For the text-containing cell, return its midpoint in [X, Y] coordinate format. 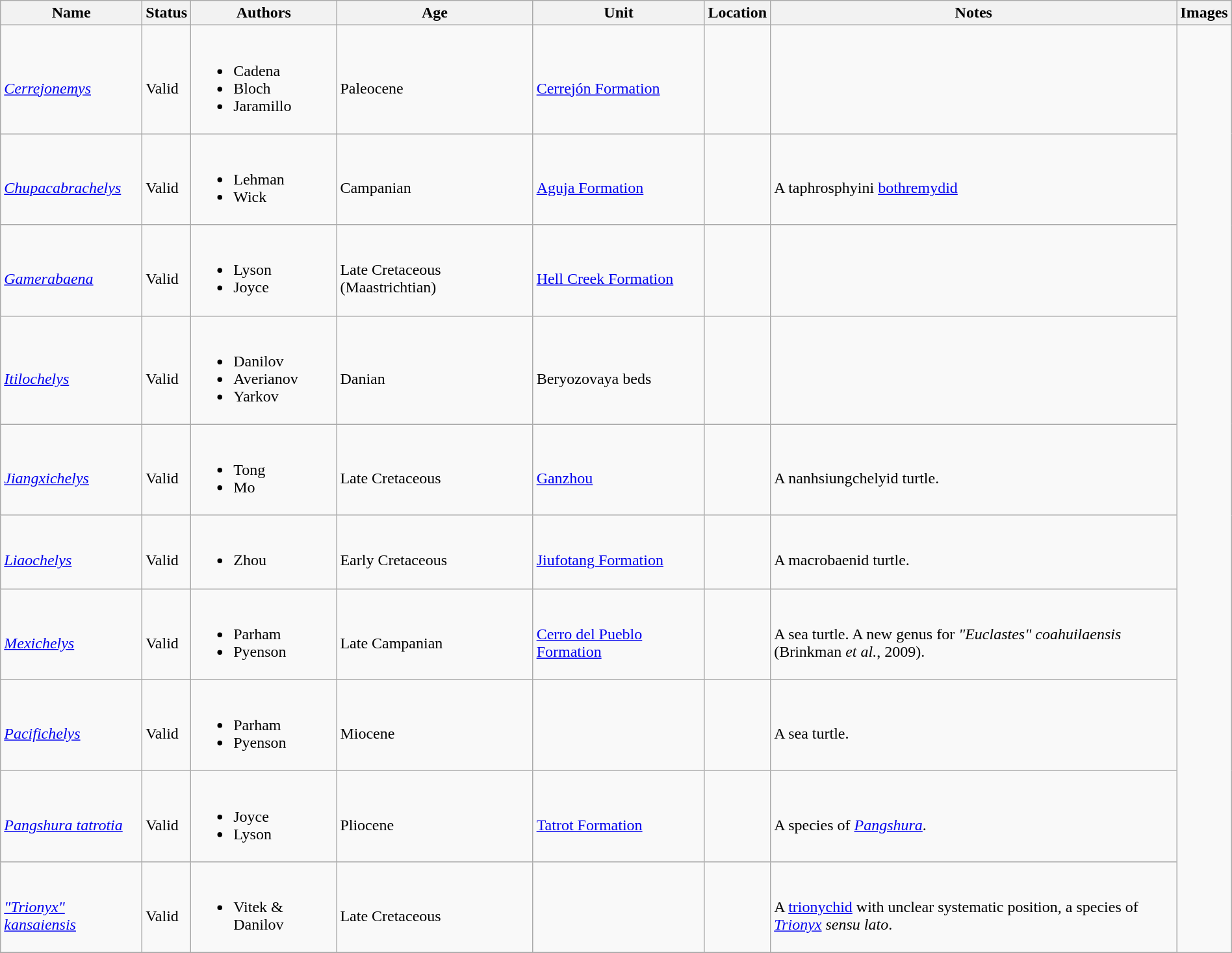
CadenaBlochJaramillo [264, 79]
Paleocene [435, 79]
A sea turtle. A new genus for "Euclastes" coahuilaensis (Brinkman et al., 2009). [973, 634]
Late Campanian [435, 634]
Cerrejonemys [71, 79]
Itilochelys [71, 370]
Beryozovaya beds [619, 370]
Cerro del Pueblo Formation [619, 634]
Pacifichelys [71, 725]
Liaochelys [71, 552]
A taphrosphyini bothremydid [973, 179]
Late Cretaceous (Maastrichtian) [435, 270]
Hell Creek Formation [619, 270]
LysonJoyce [264, 270]
Notes [973, 13]
Ganzhou [619, 470]
JoyceLyson [264, 816]
"Trionyx" kansaiensis [71, 907]
Gamerabaena [71, 270]
Zhou [264, 552]
Jiufotang Formation [619, 552]
Status [166, 13]
Authors [264, 13]
A sea turtle. [973, 725]
Jiangxichelys [71, 470]
A trionychid with unclear systematic position, a species of Trionyx sensu lato. [973, 907]
A nanhsiungchelyid turtle. [973, 470]
Campanian [435, 179]
Tatrot Formation [619, 816]
Pliocene [435, 816]
DanilovAverianovYarkov [264, 370]
Name [71, 13]
Danian [435, 370]
Location [738, 13]
Images [1204, 13]
Pangshura tatrotia [71, 816]
Cerrejón Formation [619, 79]
A macrobaenid turtle. [973, 552]
Age [435, 13]
Vitek & Danilov [264, 907]
LehmanWick [264, 179]
Mexichelys [71, 634]
TongMo [264, 470]
Early Cretaceous [435, 552]
A species of Pangshura. [973, 816]
Miocene [435, 725]
Unit [619, 13]
Chupacabrachelys [71, 179]
Aguja Formation [619, 179]
